From the cell containing the given text, extract its center point as [x, y] coordinate. 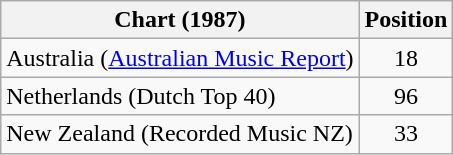
33 [406, 134]
Australia (Australian Music Report) [180, 58]
New Zealand (Recorded Music NZ) [180, 134]
Position [406, 20]
Netherlands (Dutch Top 40) [180, 96]
18 [406, 58]
Chart (1987) [180, 20]
96 [406, 96]
